Search for the cell housing the specified text and yield its (X, Y) center coordinate. 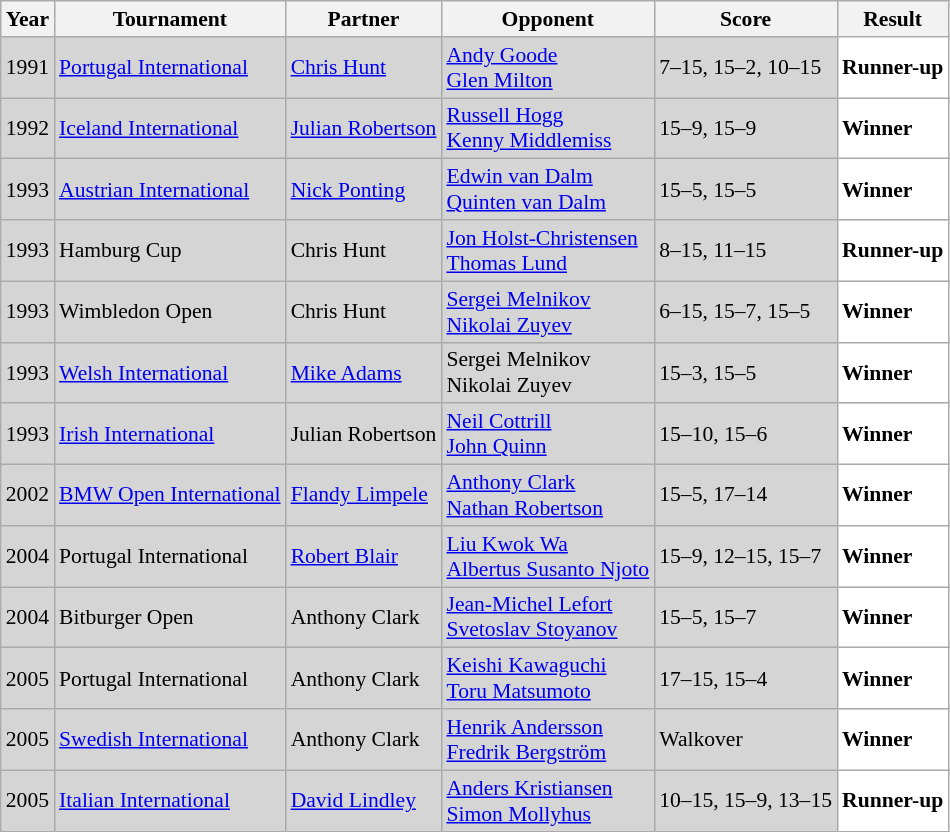
Jon Holst-Christensen Thomas Lund (548, 250)
15–10, 15–6 (746, 434)
Swedish International (170, 740)
15–9, 12–15, 15–7 (746, 556)
BMW Open International (170, 496)
Opponent (548, 19)
6–15, 15–7, 15–5 (746, 312)
15–3, 15–5 (746, 372)
Score (746, 19)
Result (892, 19)
15–5, 15–7 (746, 618)
1991 (28, 68)
Italian International (170, 800)
10–15, 15–9, 13–15 (746, 800)
Jean-Michel Lefort Svetoslav Stoyanov (548, 618)
Wimbledon Open (170, 312)
Nick Ponting (364, 190)
15–5, 17–14 (746, 496)
Welsh International (170, 372)
David Lindley (364, 800)
15–9, 15–9 (746, 128)
Bitburger Open (170, 618)
Year (28, 19)
15–5, 15–5 (746, 190)
Anders Kristiansen Simon Mollyhus (548, 800)
Irish International (170, 434)
7–15, 15–2, 10–15 (746, 68)
Robert Blair (364, 556)
Partner (364, 19)
Liu Kwok Wa Albertus Susanto Njoto (548, 556)
Keishi Kawaguchi Toru Matsumoto (548, 678)
17–15, 15–4 (746, 678)
2002 (28, 496)
Austrian International (170, 190)
Mike Adams (364, 372)
1992 (28, 128)
Henrik Andersson Fredrik Bergström (548, 740)
Walkover (746, 740)
Tournament (170, 19)
Anthony Clark Nathan Robertson (548, 496)
Neil Cottrill John Quinn (548, 434)
Flandy Limpele (364, 496)
Hamburg Cup (170, 250)
8–15, 11–15 (746, 250)
Andy Goode Glen Milton (548, 68)
Russell Hogg Kenny Middlemiss (548, 128)
Iceland International (170, 128)
Edwin van Dalm Quinten van Dalm (548, 190)
